Find where the given text appears and provide that cell's center as [X, Y] coordinate. 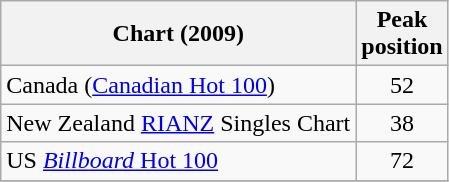
38 [402, 123]
Peakposition [402, 34]
72 [402, 161]
New Zealand RIANZ Singles Chart [178, 123]
Chart (2009) [178, 34]
52 [402, 85]
US Billboard Hot 100 [178, 161]
Canada (Canadian Hot 100) [178, 85]
